Search for the cell housing the specified text and yield its [X, Y] center coordinate. 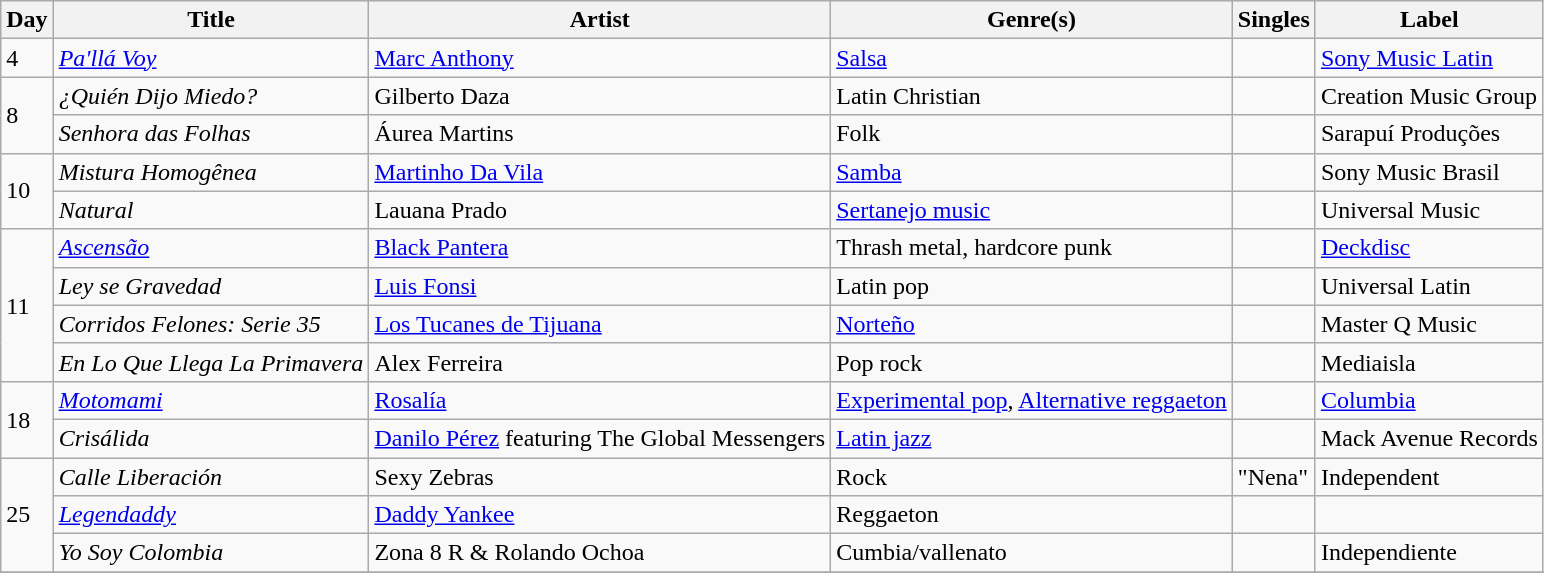
Singles [1274, 20]
Independiente [1429, 553]
"Nena" [1274, 477]
Ascensão [211, 248]
Sony Music Brasil [1429, 172]
Zona 8 R & Rolando Ochoa [600, 553]
Crisálida [211, 438]
Legendaddy [211, 515]
Label [1429, 20]
Day [27, 20]
Daddy Yankee [600, 515]
Salsa [1032, 58]
Columbia [1429, 400]
Motomami [211, 400]
4 [27, 58]
Rock [1032, 477]
Mistura Homogênea [211, 172]
Artist [600, 20]
10 [27, 191]
Gilberto Daza [600, 96]
Sexy Zebras [600, 477]
Cumbia/vallenato [1032, 553]
Experimental pop, Alternative reggaeton [1032, 400]
Mediaisla [1429, 362]
Áurea Martins [600, 134]
Luis Fonsi [600, 286]
Genre(s) [1032, 20]
11 [27, 305]
18 [27, 419]
Los Tucanes de Tijuana [600, 324]
Latin pop [1032, 286]
Senhora das Folhas [211, 134]
Lauana Prado [600, 210]
Rosalía [600, 400]
25 [27, 515]
Latin jazz [1032, 438]
Samba [1032, 172]
Independent [1429, 477]
Marc Anthony [600, 58]
8 [27, 115]
¿Quién Dijo Miedo? [211, 96]
Martinho Da Vila [600, 172]
Yo Soy Colombia [211, 553]
Sarapuí Produções [1429, 134]
Title [211, 20]
Pa'llá Voy [211, 58]
Danilo Pérez featuring The Global Messengers [600, 438]
Corridos Felones: Serie 35 [211, 324]
Mack Avenue Records [1429, 438]
Pop rock [1032, 362]
Alex Ferreira [600, 362]
Master Q Music [1429, 324]
Creation Music Group [1429, 96]
Natural [211, 210]
Folk [1032, 134]
Norteño [1032, 324]
Sony Music Latin [1429, 58]
Sertanejo music [1032, 210]
Universal Music [1429, 210]
Calle Liberación [211, 477]
Deckdisc [1429, 248]
Thrash metal, hardcore punk [1032, 248]
Latin Christian [1032, 96]
Reggaeton [1032, 515]
Universal Latin [1429, 286]
En Lo Que Llega La Primavera [211, 362]
Black Pantera [600, 248]
Ley se Gravedad [211, 286]
